Extract the (X, Y) coordinate from the center of the cell holding the provided text.  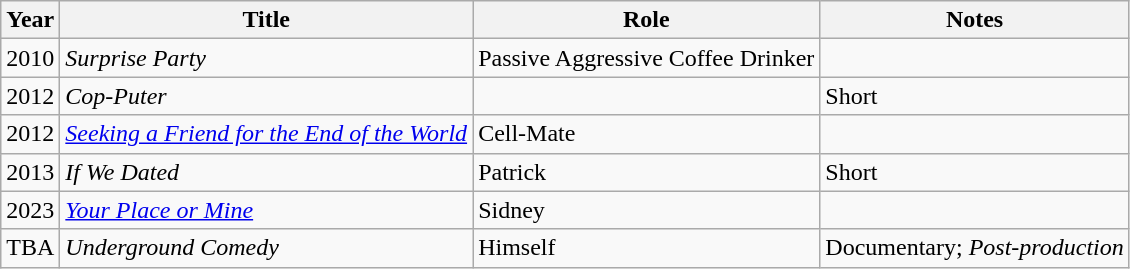
Title (266, 20)
2023 (30, 210)
Notes (974, 20)
Documentary; Post-production (974, 248)
Underground Comedy (266, 248)
Surprise Party (266, 58)
Himself (646, 248)
2013 (30, 172)
Your Place or Mine (266, 210)
Passive Aggressive Coffee Drinker (646, 58)
Cell-Mate (646, 134)
Seeking a Friend for the End of the World (266, 134)
Sidney (646, 210)
Role (646, 20)
TBA (30, 248)
Patrick (646, 172)
If We Dated (266, 172)
Year (30, 20)
Cop-Puter (266, 96)
2010 (30, 58)
